Find where the given text appears and provide that cell's center as (X, Y) coordinate. 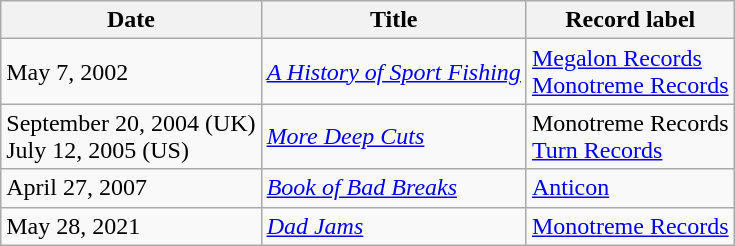
September 20, 2004 (UK)July 12, 2005 (US) (131, 136)
Title (394, 20)
Book of Bad Breaks (394, 188)
May 28, 2021 (131, 226)
Monotreme RecordsTurn Records (630, 136)
May 7, 2002 (131, 72)
A History of Sport Fishing (394, 72)
Date (131, 20)
Monotreme Records (630, 226)
More Deep Cuts (394, 136)
Record label (630, 20)
April 27, 2007 (131, 188)
Dad Jams (394, 226)
Megalon RecordsMonotreme Records (630, 72)
Anticon (630, 188)
